Provide the [X, Y] coordinate of the cell's center where the given text is located.  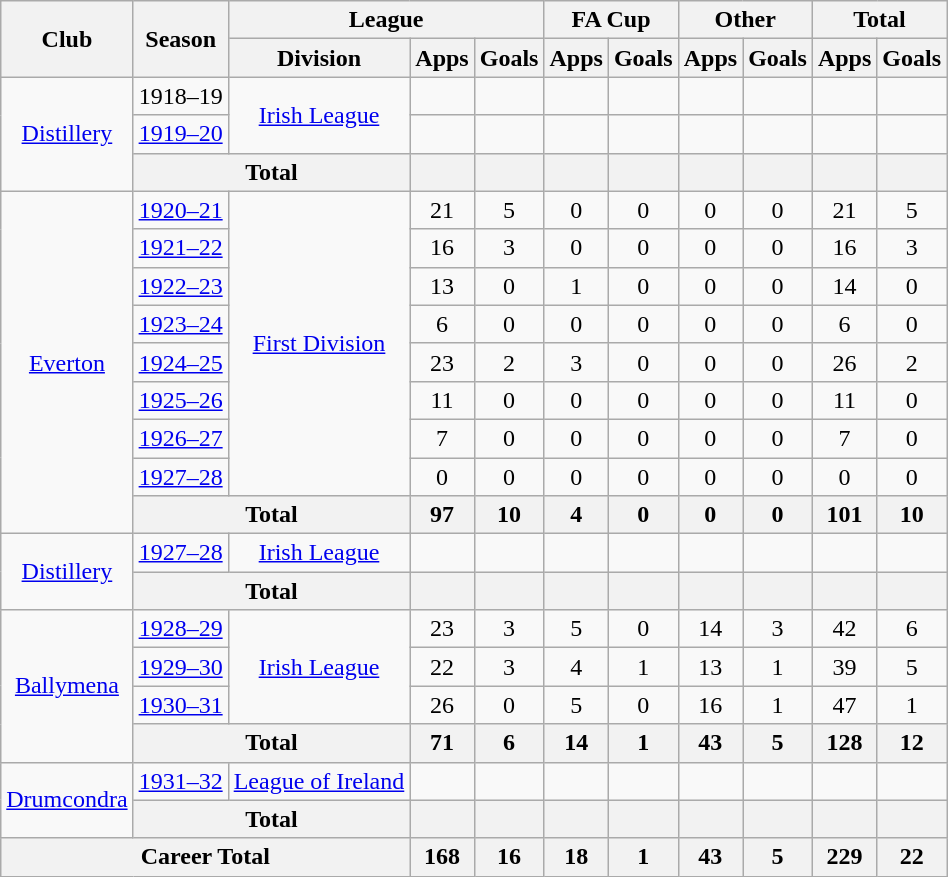
47 [844, 705]
1924–25 [180, 362]
Career Total [206, 857]
Other [745, 20]
1921–22 [180, 248]
1923–24 [180, 324]
Ballymena [67, 686]
1931–32 [180, 781]
18 [576, 857]
1926–27 [180, 438]
101 [844, 515]
1920–21 [180, 210]
39 [844, 667]
1919–20 [180, 134]
Drumcondra [67, 800]
1922–23 [180, 286]
League [386, 20]
71 [442, 743]
1929–30 [180, 667]
168 [442, 857]
1918–19 [180, 96]
Season [180, 39]
42 [844, 629]
229 [844, 857]
League of Ireland [319, 781]
1925–26 [180, 400]
Everton [67, 362]
1930–31 [180, 705]
First Division [319, 343]
Club [67, 39]
12 [912, 743]
1928–29 [180, 629]
97 [442, 515]
FA Cup [611, 20]
128 [844, 743]
Division [319, 58]
